Pinpoint the cell where the given text exists, returning its (x, y) midpoint coordinate. 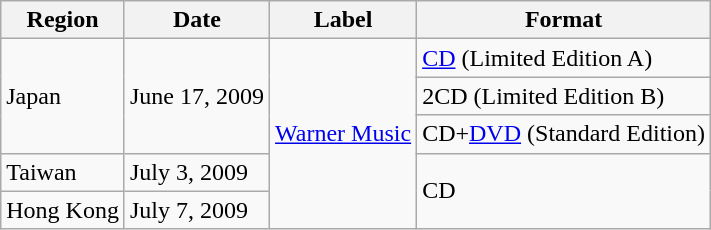
June 17, 2009 (196, 96)
CD (564, 191)
CD (Limited Edition A) (564, 58)
Taiwan (63, 172)
Format (564, 20)
Hong Kong (63, 210)
Warner Music (344, 134)
July 7, 2009 (196, 210)
Date (196, 20)
July 3, 2009 (196, 172)
CD+DVD (Standard Edition) (564, 134)
Region (63, 20)
2CD (Limited Edition B) (564, 96)
Label (344, 20)
Japan (63, 96)
